Output the [X, Y] coordinate of the center of the cell containing the given text.  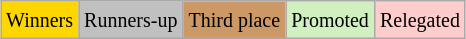
Third place [234, 20]
Promoted [330, 20]
Relegated [420, 20]
Winners [40, 20]
Runners-up [131, 20]
